Determine the (X, Y) coordinate at the center of the cell enclosing the given text.  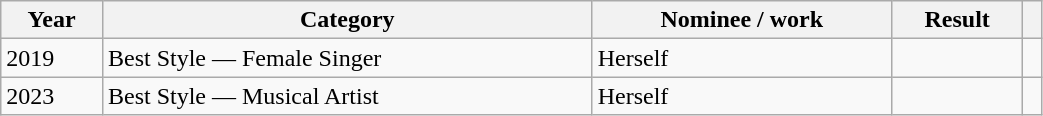
2023 (52, 96)
Best Style — Female Singer (347, 58)
Best Style — Musical Artist (347, 96)
Result (957, 20)
Category (347, 20)
Nominee / work (742, 20)
2019 (52, 58)
Year (52, 20)
